Locate the cell with the specified text and output its (X, Y) center coordinate. 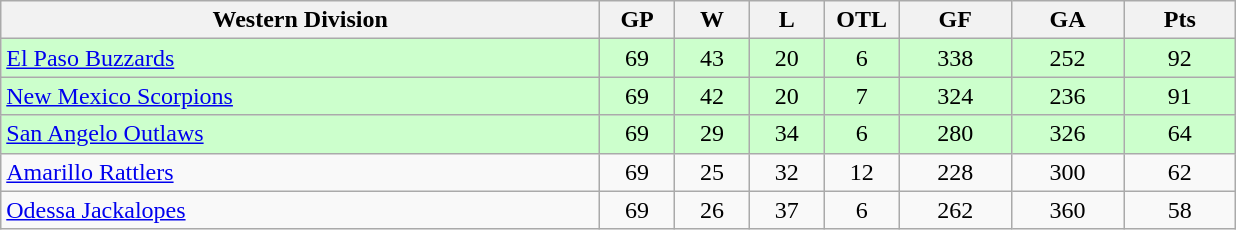
324 (955, 96)
64 (1180, 134)
92 (1180, 58)
El Paso Buzzards (300, 58)
26 (712, 210)
62 (1180, 172)
W (712, 20)
12 (862, 172)
7 (862, 96)
228 (955, 172)
GF (955, 20)
Amarillo Rattlers (300, 172)
360 (1067, 210)
Pts (1180, 20)
262 (955, 210)
Odessa Jackalopes (300, 210)
Western Division (300, 20)
32 (786, 172)
42 (712, 96)
OTL (862, 20)
58 (1180, 210)
GP (638, 20)
338 (955, 58)
New Mexico Scorpions (300, 96)
326 (1067, 134)
25 (712, 172)
34 (786, 134)
37 (786, 210)
91 (1180, 96)
252 (1067, 58)
300 (1067, 172)
280 (955, 134)
43 (712, 58)
San Angelo Outlaws (300, 134)
GA (1067, 20)
29 (712, 134)
236 (1067, 96)
L (786, 20)
